Find where the given text appears and provide that cell's center as [x, y] coordinate. 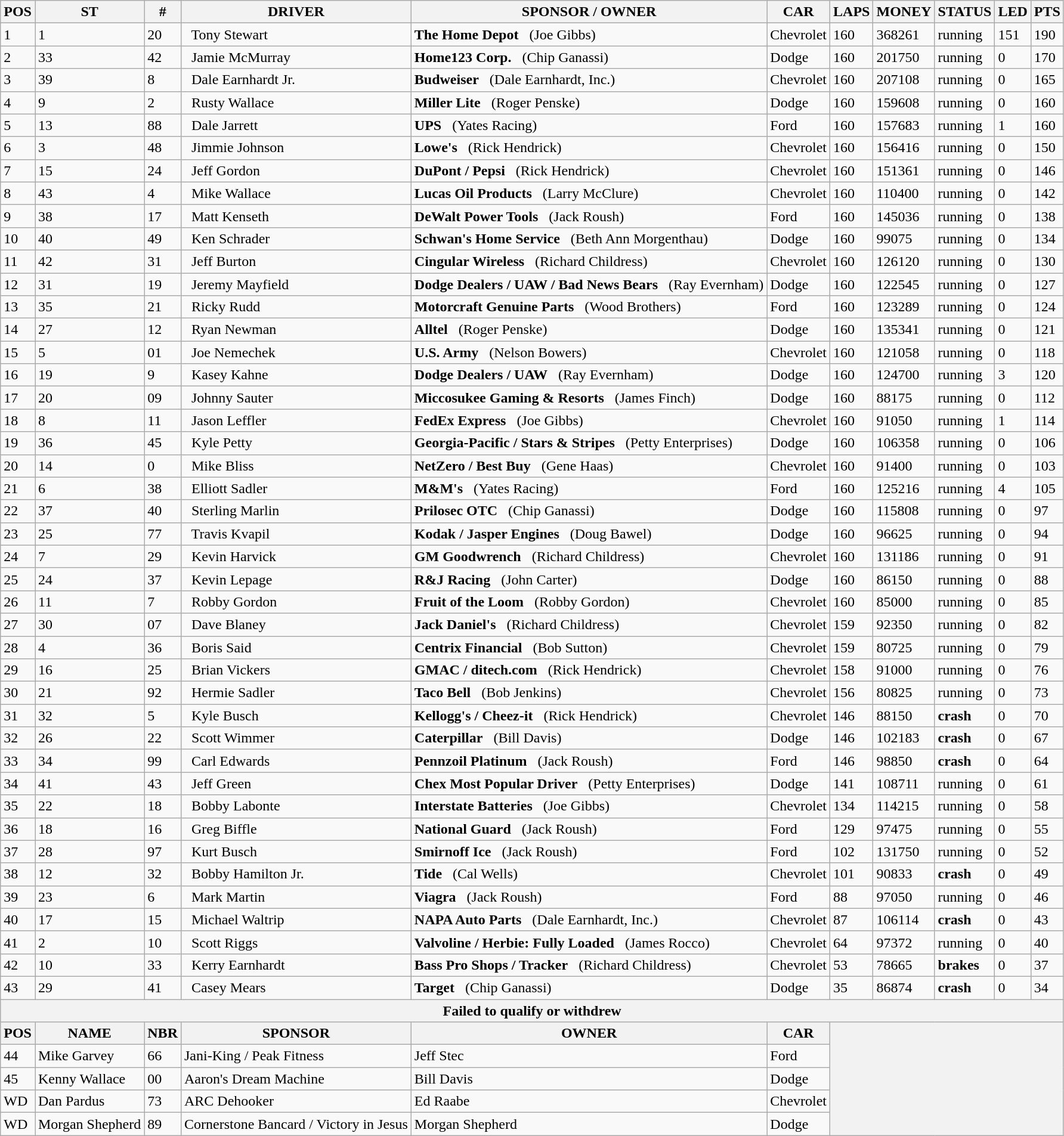
Dale Jarrett [296, 125]
158 [852, 670]
Mike Bliss [296, 466]
Hermie Sadler [296, 693]
118 [1047, 352]
130 [1047, 261]
86150 [904, 579]
Jeremy Mayfield [296, 284]
Kyle Petty [296, 443]
Jani-King / Peak Fitness [296, 1056]
112 [1047, 398]
78665 [904, 965]
82 [1047, 624]
Smirnoff Ice (Jack Roush) [589, 852]
129 [852, 829]
91 [1047, 556]
96625 [904, 534]
151 [1013, 35]
151361 [904, 171]
157683 [904, 125]
PTS [1047, 12]
92 [163, 693]
Jimmie Johnson [296, 148]
Kevin Lepage [296, 579]
99075 [904, 239]
Matt Kenseth [296, 216]
123289 [904, 307]
76 [1047, 670]
FedEx Express (Joe Gibbs) [589, 420]
368261 [904, 35]
Boris Said [296, 647]
Centrix Financial (Bob Sutton) [589, 647]
Bill Davis [589, 1079]
159608 [904, 103]
Ryan Newman [296, 330]
LAPS [852, 12]
94 [1047, 534]
66 [163, 1056]
STATUS [965, 12]
52 [1047, 852]
85000 [904, 602]
Jack Daniel's (Richard Childress) [589, 624]
108711 [904, 784]
Home123 Corp. (Chip Ganassi) [589, 57]
Fruit of the Loom (Robby Gordon) [589, 602]
131186 [904, 556]
201750 [904, 57]
120 [1047, 375]
Valvoline / Herbie: Fully Loaded (James Rocco) [589, 942]
Kodak / Jasper Engines (Doug Bawel) [589, 534]
Chex Most Popular Driver (Petty Enterprises) [589, 784]
Dodge Dealers / UAW (Ray Evernham) [589, 375]
Kerry Earnhardt [296, 965]
Cornerstone Bancard / Victory in Jesus [296, 1124]
Bass Pro Shops / Tracker (Richard Childress) [589, 965]
Ed Raabe [589, 1101]
44 [18, 1056]
Budweiser (Dale Earnhardt, Inc.) [589, 80]
Carl Edwards [296, 761]
Scott Riggs [296, 942]
121058 [904, 352]
Kenny Wallace [89, 1079]
Taco Bell (Bob Jenkins) [589, 693]
00 [163, 1079]
89 [163, 1124]
Lowe's (Rick Hendrick) [589, 148]
DRIVER [296, 12]
GM Goodwrench (Richard Childress) [589, 556]
46 [1047, 897]
Cingular Wireless (Richard Childress) [589, 261]
Dale Earnhardt Jr. [296, 80]
Miccosukee Gaming & Resorts (James Finch) [589, 398]
Kevin Harvick [296, 556]
UPS (Yates Racing) [589, 125]
SPONSOR / OWNER [589, 12]
Miller Lite (Roger Penske) [589, 103]
170 [1047, 57]
156 [852, 693]
48 [163, 148]
Ricky Rudd [296, 307]
122545 [904, 284]
Jason Leffler [296, 420]
97372 [904, 942]
OWNER [589, 1033]
brakes [965, 965]
Joe Nemechek [296, 352]
Jeff Stec [589, 1056]
Greg Biffle [296, 829]
114 [1047, 420]
80825 [904, 693]
53 [852, 965]
131750 [904, 852]
Casey Mears [296, 988]
NetZero / Best Buy (Gene Haas) [589, 466]
The Home Depot (Joe Gibbs) [589, 35]
165 [1047, 80]
61 [1047, 784]
99 [163, 761]
91000 [904, 670]
79 [1047, 647]
Lucas Oil Products (Larry McClure) [589, 193]
114215 [904, 806]
Mike Garvey [89, 1056]
Motorcraft Genuine Parts (Wood Brothers) [589, 307]
Ken Schrader [296, 239]
DeWalt Power Tools (Jack Roush) [589, 216]
92350 [904, 624]
97050 [904, 897]
103 [1047, 466]
106114 [904, 920]
Jeff Green [296, 784]
Caterpillar (Bill Davis) [589, 738]
Dodge Dealers / UAW / Bad News Bears (Ray Evernham) [589, 284]
Failed to qualify or withdrew [532, 1011]
156416 [904, 148]
Target (Chip Ganassi) [589, 988]
106 [1047, 443]
NAME [89, 1033]
Interstate Batteries (Joe Gibbs) [589, 806]
105 [1047, 488]
Brian Vickers [296, 670]
141 [852, 784]
Kellogg's / Cheez-it (Rick Hendrick) [589, 716]
106358 [904, 443]
National Guard (Jack Roush) [589, 829]
110400 [904, 193]
M&M's (Yates Racing) [589, 488]
150 [1047, 148]
Dave Blaney [296, 624]
Sterling Marlin [296, 511]
Tony Stewart [296, 35]
Aaron's Dream Machine [296, 1079]
125216 [904, 488]
Robby Gordon [296, 602]
55 [1047, 829]
Georgia-Pacific / Stars & Stripes (Petty Enterprises) [589, 443]
Bobby Labonte [296, 806]
Mark Martin [296, 897]
Travis Kvapil [296, 534]
Jamie McMurray [296, 57]
101 [852, 874]
R&J Racing (John Carter) [589, 579]
124700 [904, 375]
09 [163, 398]
Bobby Hamilton Jr. [296, 874]
Dan Pardus [89, 1101]
70 [1047, 716]
138 [1047, 216]
102 [852, 852]
Mike Wallace [296, 193]
145036 [904, 216]
88150 [904, 716]
102183 [904, 738]
Scott Wimmer [296, 738]
Kyle Busch [296, 716]
77 [163, 534]
Kasey Kahne [296, 375]
121 [1047, 330]
126120 [904, 261]
NBR [163, 1033]
Jeff Burton [296, 261]
# [163, 12]
135341 [904, 330]
85 [1047, 602]
91400 [904, 466]
Kurt Busch [296, 852]
Rusty Wallace [296, 103]
127 [1047, 284]
Prilosec OTC (Chip Ganassi) [589, 511]
LED [1013, 12]
01 [163, 352]
98850 [904, 761]
MONEY [904, 12]
97475 [904, 829]
207108 [904, 80]
87 [852, 920]
Alltel (Roger Penske) [589, 330]
190 [1047, 35]
115808 [904, 511]
NAPA Auto Parts (Dale Earnhardt, Inc.) [589, 920]
Jeff Gordon [296, 171]
Michael Waltrip [296, 920]
DuPont / Pepsi (Rick Hendrick) [589, 171]
88175 [904, 398]
Schwan's Home Service (Beth Ann Morgenthau) [589, 239]
Tide (Cal Wells) [589, 874]
ARC Dehooker [296, 1101]
90833 [904, 874]
86874 [904, 988]
ST [89, 12]
07 [163, 624]
Elliott Sadler [296, 488]
U.S. Army (Nelson Bowers) [589, 352]
Pennzoil Platinum (Jack Roush) [589, 761]
Johnny Sauter [296, 398]
124 [1047, 307]
SPONSOR [296, 1033]
142 [1047, 193]
80725 [904, 647]
58 [1047, 806]
GMAC / ditech.com (Rick Hendrick) [589, 670]
91050 [904, 420]
67 [1047, 738]
Viagra (Jack Roush) [589, 897]
